Return [x, y] of the center of cell containing provided text 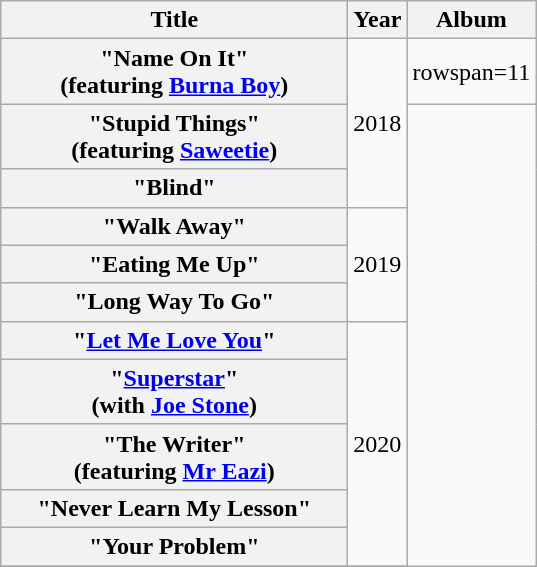
"Long Way To Go" [174, 302]
Album [472, 20]
"Stupid Things" (featuring Saweetie) [174, 136]
"Blind" [174, 188]
"Your Problem" [174, 546]
2019 [378, 264]
"The Writer" (featuring Mr Eazi) [174, 456]
"Never Learn My Lesson" [174, 508]
"Let Me Love You" [174, 340]
"Walk Away" [174, 226]
rowspan=11 [472, 72]
"Eating Me Up" [174, 264]
Year [378, 20]
Title [174, 20]
"Name On It" (featuring Burna Boy) [174, 72]
"Superstar" (with Joe Stone) [174, 392]
2018 [378, 123]
2020 [378, 443]
